Scan for the cell matching the given text and deliver its (x, y) coordinate at center. 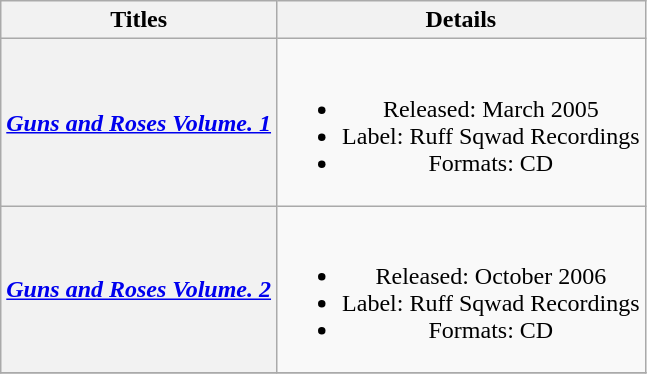
Released: October 2006Label: Ruff Sqwad RecordingsFormats: CD (462, 290)
Guns and Roses Volume. 1 (139, 122)
Guns and Roses Volume. 2 (139, 290)
Released: March 2005Label: Ruff Sqwad RecordingsFormats: CD (462, 122)
Details (462, 20)
Titles (139, 20)
